Capture the cell that displays the provided text and extract its [x, y] central coordinate. 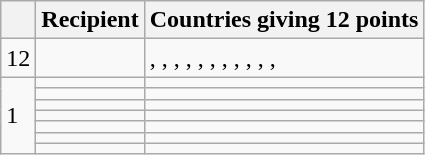
12 [18, 58]
, , , , , , , , , , , [284, 58]
Countries giving 12 points [284, 20]
1 [18, 116]
Recipient [90, 20]
